Capture the cell that displays the provided text and extract its [x, y] central coordinate. 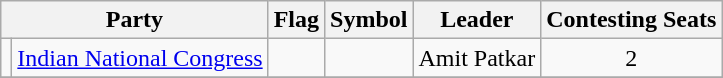
Amit Patkar [477, 58]
Indian National Congress [140, 58]
Leader [477, 20]
Symbol [369, 20]
Contesting Seats [632, 20]
Flag [296, 20]
Party [134, 20]
2 [632, 58]
